Capture the cell that displays the provided text and extract its [x, y] central coordinate. 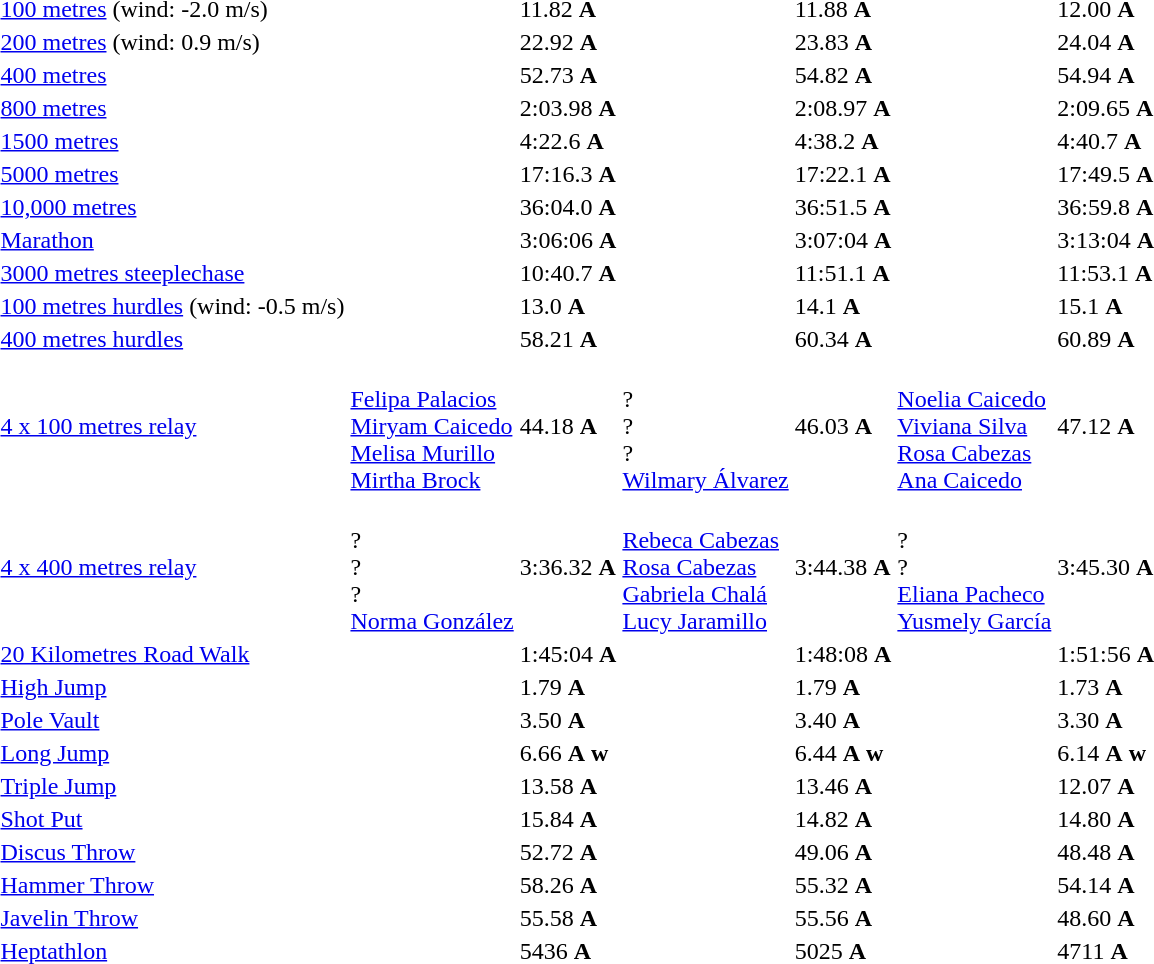
??Eliana PachecoYusmely García [974, 567]
55.32 A [843, 885]
14.82 A [843, 819]
Noelia CaicedoViviana SilvaRosa CabezasAna Caicedo [974, 426]
55.56 A [843, 918]
4:22.6 A [568, 141]
6.66 A w [568, 753]
???Wilmary Álvarez [706, 426]
2:03.98 A [568, 108]
58.26 A [568, 885]
13.46 A [843, 786]
1:48:08 A [843, 654]
Felipa PalaciosMiryam CaicedoMelisa MurilloMirtha Brock [432, 426]
46.03 A [843, 426]
11:51.1 A [843, 273]
22.92 A [568, 42]
3:44.38 A [843, 567]
52.72 A [568, 852]
52.73 A [568, 75]
13.58 A [568, 786]
13.0 A [568, 306]
1:45:04 A [568, 654]
58.21 A [568, 339]
2:08.97 A [843, 108]
49.06 A [843, 852]
23.83 A [843, 42]
54.82 A [843, 75]
3.50 A [568, 720]
3:06:06 A [568, 240]
3.40 A [843, 720]
44.18 A [568, 426]
36:04.0 A [568, 207]
4:38.2 A [843, 141]
???Norma González [432, 567]
17:16.3 A [568, 174]
14.1 A [843, 306]
17:22.1 A [843, 174]
6.44 A w [843, 753]
60.34 A [843, 339]
36:51.5 A [843, 207]
10:40.7 A [568, 273]
3:36.32 A [568, 567]
3:07:04 A [843, 240]
55.58 A [568, 918]
15.84 A [568, 819]
Rebeca CabezasRosa CabezasGabriela ChaláLucy Jaramillo [706, 567]
